Capture the cell that displays the provided text and extract its [x, y] central coordinate. 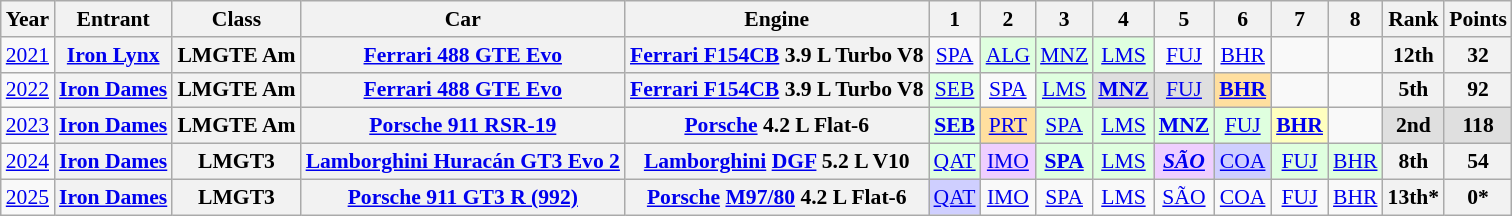
8 [1356, 19]
32 [1478, 55]
0* [1478, 197]
Iron Lynx [113, 55]
2025 [28, 197]
54 [1478, 162]
12th [1414, 55]
2021 [28, 55]
Engine [777, 19]
4 [1123, 19]
Class [236, 19]
Lamborghini Huracán GT3 Evo 2 [463, 162]
Entrant [113, 19]
PRT [1008, 126]
1 [955, 19]
Car [463, 19]
Porsche 911 RSR-19 [463, 126]
2nd [1414, 126]
2 [1008, 19]
5 [1184, 19]
5th [1414, 90]
Year [28, 19]
Lamborghini DGF 5.2 L V10 [777, 162]
13th* [1414, 197]
3 [1064, 19]
Porsche 911 GT3 R (992) [463, 197]
7 [1300, 19]
118 [1478, 126]
92 [1478, 90]
Porsche M97/80 4.2 L Flat-6 [777, 197]
8th [1414, 162]
2024 [28, 162]
2023 [28, 126]
ALG [1008, 55]
Points [1478, 19]
2022 [28, 90]
Rank [1414, 19]
6 [1242, 19]
Porsche 4.2 L Flat-6 [777, 126]
